Return [x, y] of the center of cell containing provided text 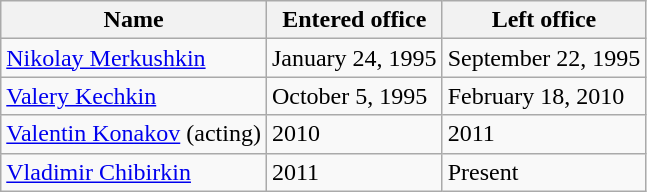
Valentin Konakov (acting) [134, 134]
January 24, 1995 [354, 58]
September 22, 1995 [544, 58]
2010 [354, 134]
Nikolay Merkushkin [134, 58]
Present [544, 172]
Vladimir Chibirkin [134, 172]
Left office [544, 20]
February 18, 2010 [544, 96]
Name [134, 20]
Entered office [354, 20]
Valery Kechkin [134, 96]
October 5, 1995 [354, 96]
